Scan for the cell matching the given text and deliver its [x, y] coordinate at center. 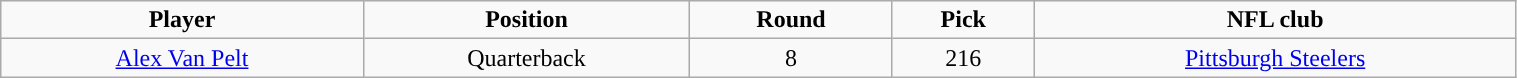
Alex Van Pelt [182, 58]
Round [792, 20]
216 [963, 58]
Player [182, 20]
Pick [963, 20]
NFL club [1275, 20]
Pittsburgh Steelers [1275, 58]
Position [526, 20]
8 [792, 58]
Quarterback [526, 58]
